For the text-containing cell, return its midpoint in [x, y] coordinate format. 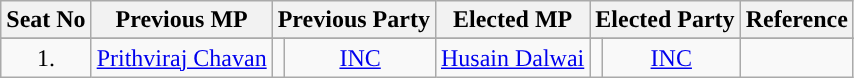
Elected MP [512, 20]
Previous Party [354, 20]
Reference [796, 20]
Elected Party [665, 20]
1. [46, 58]
Seat No [46, 20]
Previous MP [182, 20]
Prithviraj Chavan [182, 58]
Husain Dalwai [512, 58]
